Find where the given text appears and provide that cell's center as [X, Y] coordinate. 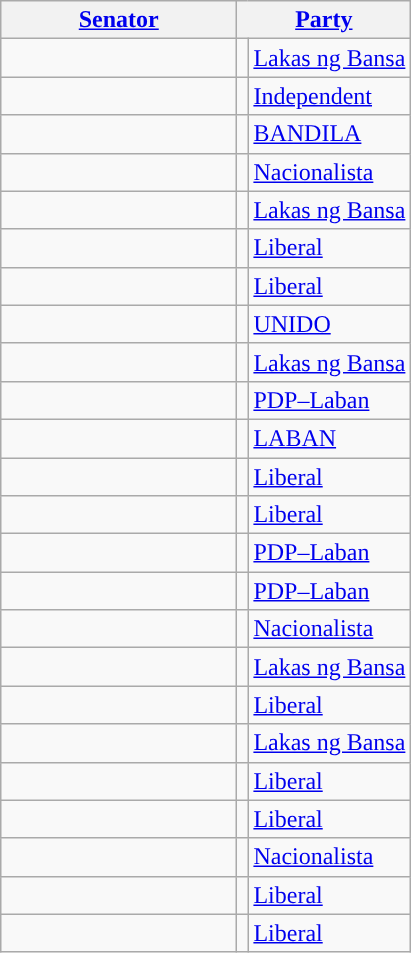
Senator [119, 20]
LABAN [330, 438]
Party [324, 20]
Independent [330, 96]
BANDILA [330, 134]
UNIDO [330, 324]
